Return the (X, Y) coordinate for the center point of the cell that contains the specified text.  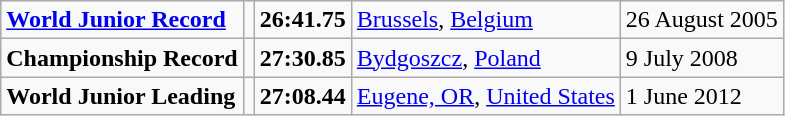
Bydgoszcz, Poland (486, 58)
Brussels, Belgium (486, 20)
Championship Record (122, 58)
Eugene, OR, United States (486, 96)
1 June 2012 (702, 96)
27:30.85 (302, 58)
27:08.44 (302, 96)
9 July 2008 (702, 58)
World Junior Leading (122, 96)
26:41.75 (302, 20)
World Junior Record (122, 20)
26 August 2005 (702, 20)
